Scan for the cell matching the given text and deliver its [X, Y] coordinate at center. 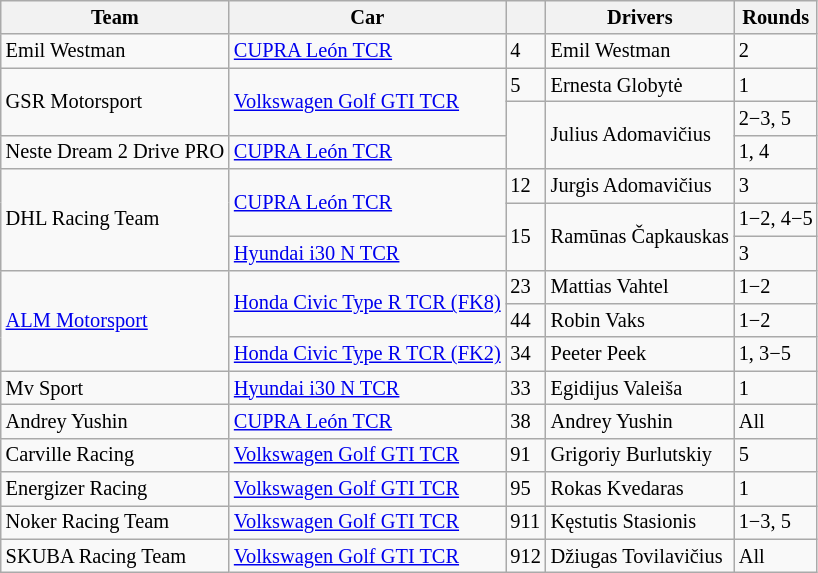
911 [526, 522]
Carville Racing [115, 455]
38 [526, 421]
Honda Civic Type R TCR (FK2) [368, 354]
23 [526, 287]
Jurgis Adomavičius [640, 186]
Drivers [640, 17]
Rounds [776, 17]
Honda Civic Type R TCR (FK8) [368, 304]
Ernesta Globytė [640, 85]
Energizer Racing [115, 489]
ALM Motorsport [115, 320]
2 [776, 51]
95 [526, 489]
Džiugas Tovilavičius [640, 556]
Julius Adomavičius [640, 134]
Team [115, 17]
91 [526, 455]
1, 4 [776, 152]
12 [526, 186]
34 [526, 354]
GSR Motorsport [115, 102]
DHL Racing Team [115, 220]
1−2, 4−5 [776, 219]
44 [526, 320]
33 [526, 388]
SKUBA Racing Team [115, 556]
1, 3−5 [776, 354]
2−3, 5 [776, 118]
Mattias Vahtel [640, 287]
Egidijus Valeiša [640, 388]
15 [526, 236]
Peeter Peek [640, 354]
Car [368, 17]
Mv Sport [115, 388]
912 [526, 556]
Noker Racing Team [115, 522]
Kęstutis Stasionis [640, 522]
Ramūnas Čapkauskas [640, 236]
4 [526, 51]
Neste Dream 2 Drive PRO [115, 152]
1−3, 5 [776, 522]
Grigoriy Burlutskiy [640, 455]
Robin Vaks [640, 320]
Rokas Kvedaras [640, 489]
